Return the (x, y) coordinate for the center point of the cell that contains the specified text.  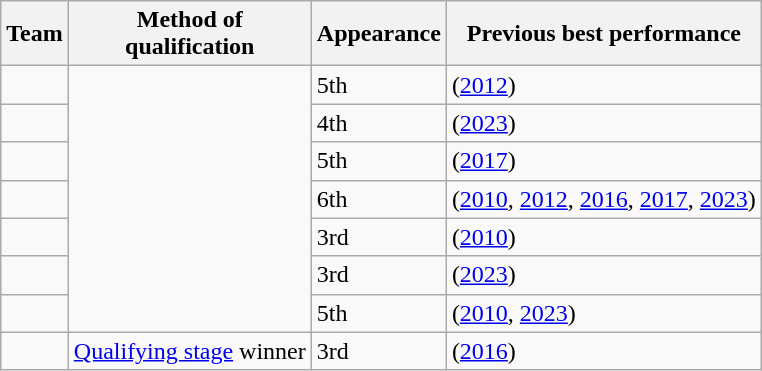
(2010, 2023) (604, 313)
6th (378, 199)
4th (378, 123)
(2016) (604, 351)
(2012) (604, 85)
Appearance (378, 34)
(2010, 2012, 2016, 2017, 2023) (604, 199)
(2010) (604, 237)
Method ofqualification (190, 34)
Previous best performance (604, 34)
Team (35, 34)
(2017) (604, 161)
Qualifying stage winner (190, 351)
